Output the [x, y] coordinate of the center of the cell containing the given text.  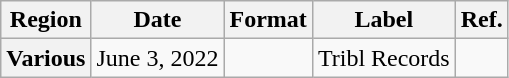
Region [46, 20]
June 3, 2022 [158, 58]
Ref. [482, 20]
Date [158, 20]
Various [46, 58]
Format [268, 20]
Tribl Records [384, 58]
Label [384, 20]
